From the cell containing the given text, extract its center point as (X, Y) coordinate. 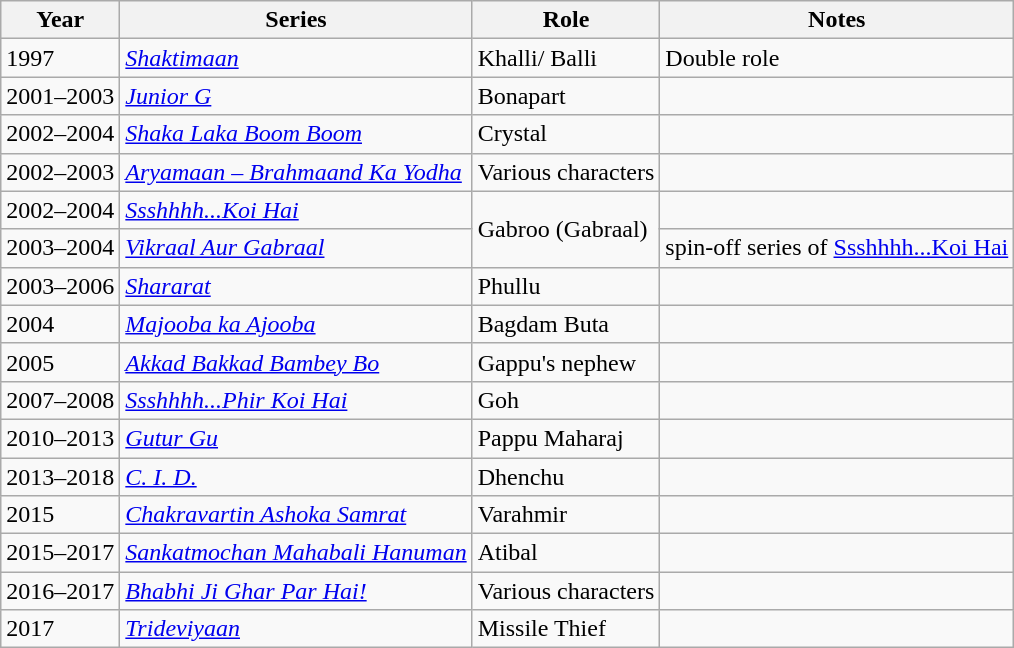
Year (60, 20)
2016–2017 (60, 591)
C. I. D. (296, 477)
Atibal (566, 553)
2013–2018 (60, 477)
2005 (60, 362)
2015 (60, 515)
Akkad Bakkad Bambey Bo (296, 362)
Ssshhhh...Phir Koi Hai (296, 400)
Trideviyaan (296, 629)
2003–2004 (60, 248)
Missile Thief (566, 629)
Majooba ka Ajooba (296, 324)
Goh (566, 400)
2017 (60, 629)
Junior G (296, 96)
1997 (60, 58)
Notes (837, 20)
Phullu (566, 286)
Bhabhi Ji Ghar Par Hai! (296, 591)
Bagdam Buta (566, 324)
2002–2003 (60, 172)
Gutur Gu (296, 438)
2003–2006 (60, 286)
2001–2003 (60, 96)
Gabroo (Gabraal) (566, 229)
Sankatmochan Mahabali Hanuman (296, 553)
spin-off series of Ssshhhh...Koi Hai (837, 248)
Bonapart (566, 96)
Vikraal Aur Gabraal (296, 248)
Dhenchu (566, 477)
2015–2017 (60, 553)
Varahmir (566, 515)
Ssshhhh...Koi Hai (296, 210)
Series (296, 20)
2004 (60, 324)
2010–2013 (60, 438)
Pappu Maharaj (566, 438)
Gappu's nephew (566, 362)
Shaktimaan (296, 58)
Shararat (296, 286)
Role (566, 20)
Double role (837, 58)
Crystal (566, 134)
Aryamaan – Brahmaand Ka Yodha (296, 172)
Shaka Laka Boom Boom (296, 134)
Chakravartin Ashoka Samrat (296, 515)
Khalli/ Balli (566, 58)
2007–2008 (60, 400)
